Detect which cell encompasses the target text, then output its [X, Y] center coordinate. 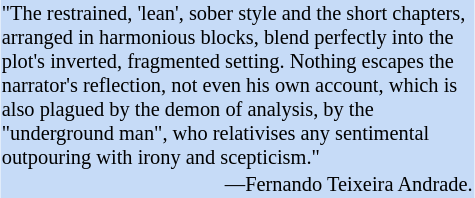
—Fernando Teixeira Andrade. [237, 184]
